Identify which cell holds the provided text, then report its (X, Y) central coordinate. 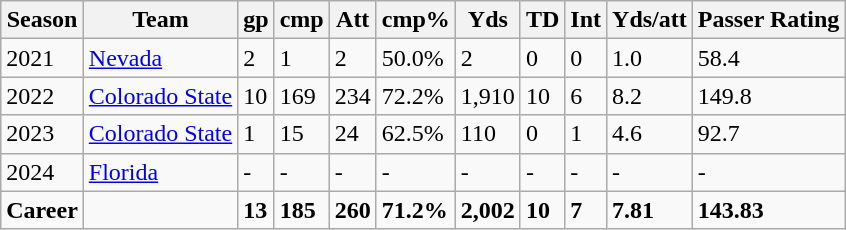
Nevada (160, 58)
gp (256, 20)
50.0% (416, 58)
Team (160, 20)
6 (586, 96)
143.83 (768, 210)
Season (42, 20)
Int (586, 20)
Yds/att (650, 20)
13 (256, 210)
234 (352, 96)
7.81 (650, 210)
cmp% (416, 20)
TD (542, 20)
72.2% (416, 96)
71.2% (416, 210)
Florida (160, 172)
260 (352, 210)
149.8 (768, 96)
110 (488, 134)
1.0 (650, 58)
169 (302, 96)
cmp (302, 20)
4.6 (650, 134)
185 (302, 210)
Passer Rating (768, 20)
24 (352, 134)
2,002 (488, 210)
58.4 (768, 58)
92.7 (768, 134)
62.5% (416, 134)
15 (302, 134)
Att (352, 20)
2023 (42, 134)
2022 (42, 96)
2024 (42, 172)
8.2 (650, 96)
Career (42, 210)
Yds (488, 20)
7 (586, 210)
2021 (42, 58)
1,910 (488, 96)
